Locate the cell with the specified text and output its (x, y) center coordinate. 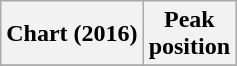
Peak position (189, 34)
Chart (2016) (72, 34)
